From the cell containing the given text, extract its center point as [X, Y] coordinate. 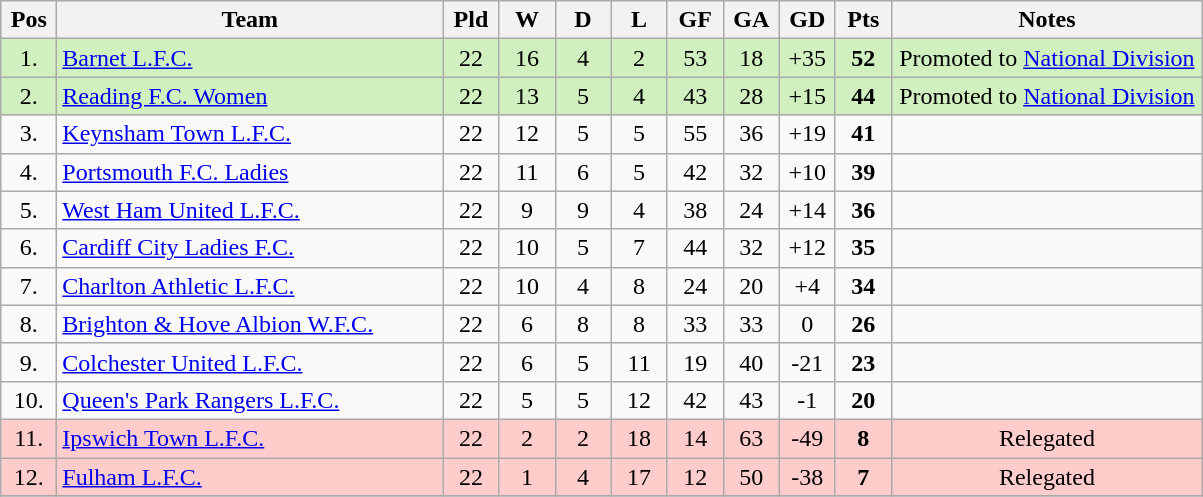
Pos [29, 20]
23 [863, 362]
53 [695, 58]
GA [751, 20]
0 [807, 324]
Pld [471, 20]
16 [527, 58]
14 [695, 438]
34 [863, 286]
6. [29, 248]
26 [863, 324]
+19 [807, 134]
19 [695, 362]
39 [863, 172]
Reading F.C. Women [250, 96]
L [639, 20]
+10 [807, 172]
Notes [1046, 20]
35 [863, 248]
GD [807, 20]
+14 [807, 210]
3. [29, 134]
Ipswich Town L.F.C. [250, 438]
50 [751, 477]
Team [250, 20]
Fulham L.F.C. [250, 477]
9. [29, 362]
+15 [807, 96]
+4 [807, 286]
Queen's Park Rangers L.F.C. [250, 400]
52 [863, 58]
13 [527, 96]
1. [29, 58]
Charlton Athletic L.F.C. [250, 286]
55 [695, 134]
7. [29, 286]
17 [639, 477]
10. [29, 400]
-49 [807, 438]
-38 [807, 477]
5. [29, 210]
28 [751, 96]
Colchester United L.F.C. [250, 362]
Barnet L.F.C. [250, 58]
W [527, 20]
38 [695, 210]
Portsmouth F.C. Ladies [250, 172]
4. [29, 172]
-21 [807, 362]
Pts [863, 20]
GF [695, 20]
+12 [807, 248]
Keynsham Town L.F.C. [250, 134]
D [583, 20]
-1 [807, 400]
West Ham United L.F.C. [250, 210]
11. [29, 438]
2. [29, 96]
40 [751, 362]
8. [29, 324]
Cardiff City Ladies F.C. [250, 248]
+35 [807, 58]
63 [751, 438]
12. [29, 477]
41 [863, 134]
1 [527, 477]
Brighton & Hove Albion W.F.C. [250, 324]
